Detect which cell encompasses the target text, then output its (x, y) center coordinate. 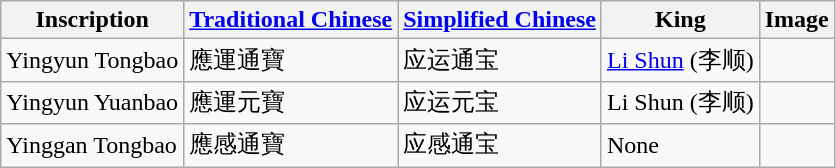
None (680, 146)
Yinggan Tongbao (92, 146)
Image (796, 20)
King (680, 20)
应运通宝 (500, 60)
应感通宝 (500, 146)
Yingyun Tongbao (92, 60)
Inscription (92, 20)
應運元寶 (291, 102)
Yingyun Yuanbao (92, 102)
应运元宝 (500, 102)
應運通寶 (291, 60)
Traditional Chinese (291, 20)
Simplified Chinese (500, 20)
應感通寶 (291, 146)
